For the text-containing cell, return its midpoint in (X, Y) coordinate format. 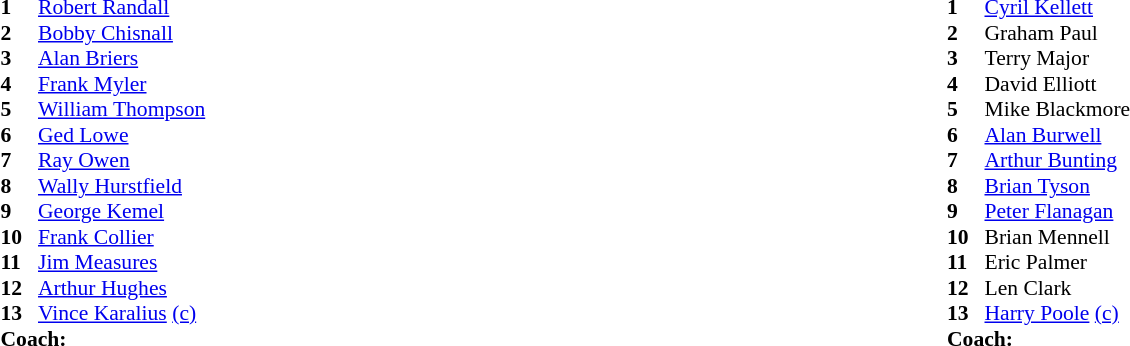
Mike Blackmore (1057, 109)
William Thompson (122, 109)
Eric Palmer (1057, 263)
Vince Karalius (c) (122, 313)
Frank Myler (122, 84)
Arthur Hughes (122, 288)
Ged Lowe (122, 135)
Bobby Chisnall (122, 33)
Arthur Bunting (1057, 161)
George Kemel (122, 211)
Peter Flanagan (1057, 211)
Len Clark (1057, 288)
David Elliott (1057, 84)
Ray Owen (122, 161)
Terry Major (1057, 59)
Alan Briers (122, 59)
Harry Poole (c) (1057, 313)
Brian Mennell (1057, 237)
Graham Paul (1057, 33)
Alan Burwell (1057, 135)
Wally Hurstfield (122, 186)
Jim Measures (122, 263)
Frank Collier (122, 237)
Brian Tyson (1057, 186)
